Return the [X, Y] coordinate for the center point of the cell that contains the specified text.  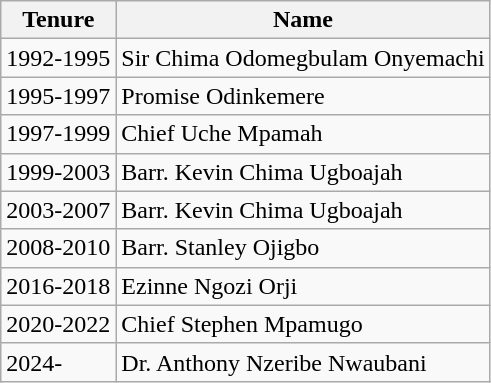
1992-1995 [58, 58]
2016-2018 [58, 286]
Sir Chima Odomegbulam Onyemachi [303, 58]
1995-1997 [58, 96]
Chief Uche Mpamah [303, 134]
Ezinne Ngozi Orji [303, 286]
Name [303, 20]
1997-1999 [58, 134]
2020-2022 [58, 324]
2008-2010 [58, 248]
1999-2003 [58, 172]
Barr. Stanley Ojigbo [303, 248]
2024- [58, 362]
Dr. Anthony Nzeribe Nwaubani [303, 362]
2003-2007 [58, 210]
Chief Stephen Mpamugo [303, 324]
Promise Odinkemere [303, 96]
Tenure [58, 20]
